Determine the (x, y) coordinate at the center of the cell enclosing the given text.  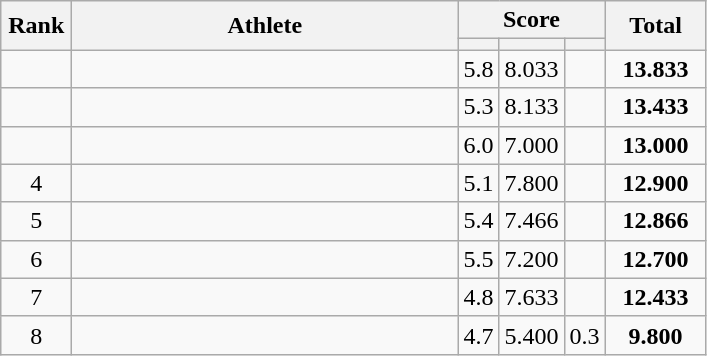
7.633 (532, 297)
13.833 (656, 69)
5.3 (478, 107)
12.866 (656, 221)
7 (36, 297)
5.400 (532, 335)
5 (36, 221)
12.900 (656, 183)
6.0 (478, 145)
7.000 (532, 145)
13.000 (656, 145)
Athlete (265, 26)
7.800 (532, 183)
8.033 (532, 69)
Score (532, 20)
5.5 (478, 259)
5.1 (478, 183)
8.133 (532, 107)
7.200 (532, 259)
4.7 (478, 335)
13.433 (656, 107)
8 (36, 335)
12.433 (656, 297)
12.700 (656, 259)
7.466 (532, 221)
5.8 (478, 69)
4 (36, 183)
9.800 (656, 335)
6 (36, 259)
4.8 (478, 297)
0.3 (584, 335)
Total (656, 26)
Rank (36, 26)
5.4 (478, 221)
